Identify which cell holds the provided text, then report its [X, Y] central coordinate. 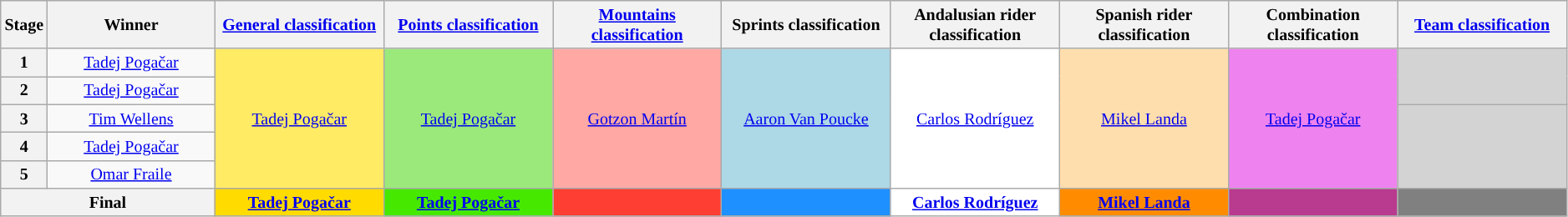
Stage [24, 25]
Points classification [468, 25]
Team classification [1482, 25]
1 [24, 63]
Winner [131, 25]
Combination classification [1313, 25]
Spanish rider classification [1144, 25]
Andalusian rider classification [975, 25]
Gotzon Martín [637, 119]
Omar Fraile [131, 174]
Sprints classification [806, 25]
Aaron Van Poucke [806, 119]
3 [24, 119]
Mountains classification [637, 25]
5 [24, 174]
General classification [299, 25]
Tim Wellens [131, 119]
4 [24, 147]
2 [24, 90]
Final [108, 202]
